Identify which cell holds the provided text, then report its (x, y) central coordinate. 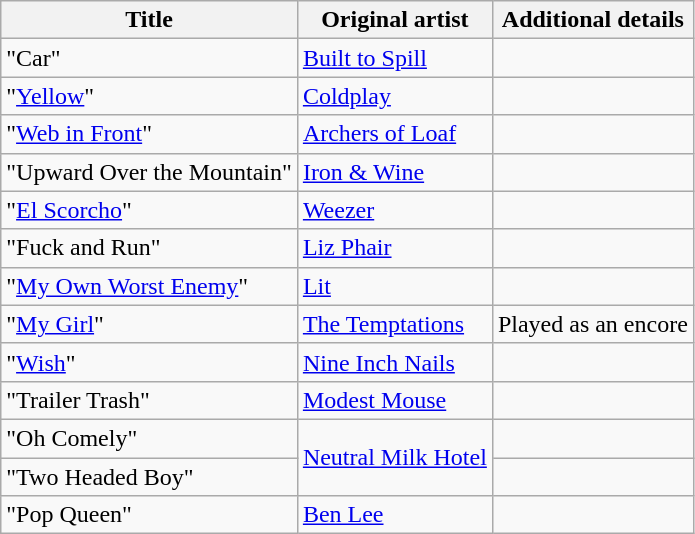
"Fuck and Run" (150, 248)
"El Scorcho" (150, 210)
Title (150, 20)
Nine Inch Nails (394, 362)
Original artist (394, 20)
"Trailer Trash" (150, 400)
Coldplay (394, 96)
"My Own Worst Enemy" (150, 286)
"Web in Front" (150, 134)
Liz Phair (394, 248)
"Pop Queen" (150, 515)
The Temptations (394, 324)
"Wish" (150, 362)
"My Girl" (150, 324)
"Car" (150, 58)
Weezer (394, 210)
Built to Spill (394, 58)
"Two Headed Boy" (150, 477)
"Upward Over the Mountain" (150, 172)
Played as an encore (592, 324)
Iron & Wine (394, 172)
Archers of Loaf (394, 134)
Additional details (592, 20)
"Yellow" (150, 96)
Modest Mouse (394, 400)
Neutral Milk Hotel (394, 457)
"Oh Comely" (150, 438)
Lit (394, 286)
Ben Lee (394, 515)
